Extract the (X, Y) coordinate from the center of the cell holding the provided text.  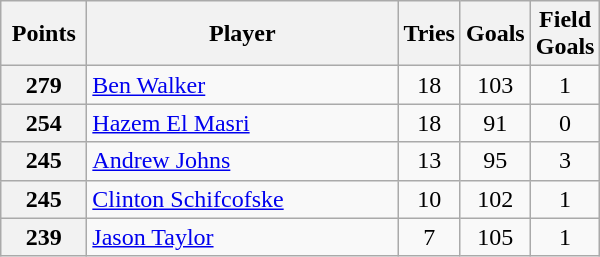
0 (565, 123)
103 (495, 85)
Field Goals (565, 34)
7 (430, 237)
102 (495, 199)
10 (430, 199)
Clinton Schifcofske (242, 199)
Player (242, 34)
91 (495, 123)
Jason Taylor (242, 237)
Goals (495, 34)
Tries (430, 34)
105 (495, 237)
254 (44, 123)
Ben Walker (242, 85)
Hazem El Masri (242, 123)
3 (565, 161)
279 (44, 85)
Points (44, 34)
Andrew Johns (242, 161)
13 (430, 161)
95 (495, 161)
239 (44, 237)
